Identify which cell holds the provided text, then report its (x, y) central coordinate. 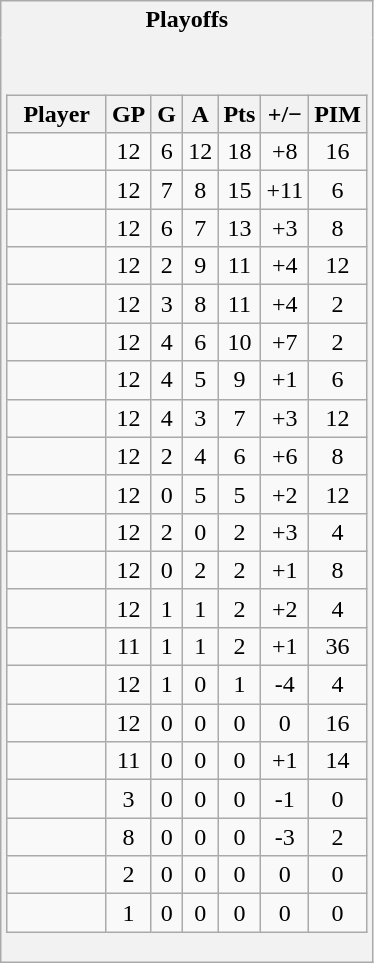
-1 (285, 799)
36 (338, 646)
+8 (285, 152)
Player (56, 114)
13 (240, 228)
PIM (338, 114)
+/− (285, 114)
G (167, 114)
15 (240, 190)
10 (240, 342)
+6 (285, 456)
Playoffs (187, 20)
18 (240, 152)
+11 (285, 190)
Pts (240, 114)
14 (338, 761)
GP (128, 114)
A (200, 114)
+7 (285, 342)
-3 (285, 837)
-4 (285, 685)
